Extract the (x, y) coordinate from the center of the cell holding the provided text.  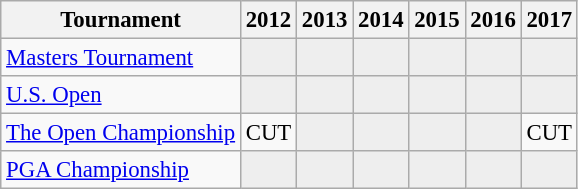
Masters Tournament (121, 58)
U.S. Open (121, 95)
2014 (381, 20)
2012 (268, 20)
The Open Championship (121, 133)
2016 (493, 20)
2017 (549, 20)
2015 (437, 20)
PGA Championship (121, 170)
Tournament (121, 20)
2013 (325, 20)
